Return the [X, Y] coordinate for the center point of the cell that contains the specified text.  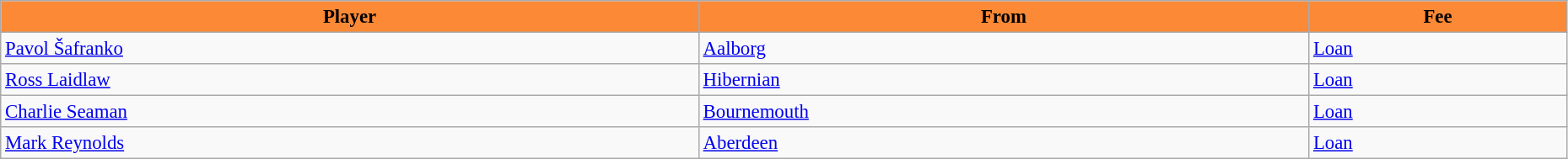
Ross Laidlaw [350, 80]
Pavol Šafranko [350, 49]
Bournemouth [1004, 112]
Aberdeen [1004, 143]
Mark Reynolds [350, 143]
Hibernian [1004, 80]
Player [350, 17]
Charlie Seaman [350, 112]
Aalborg [1004, 49]
Fee [1438, 17]
From [1004, 17]
